Output the [x, y] coordinate of the center of the cell containing the given text.  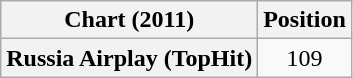
109 [305, 58]
Chart (2011) [130, 20]
Russia Airplay (TopHit) [130, 58]
Position [305, 20]
